Return [X, Y] of the center of cell containing provided text 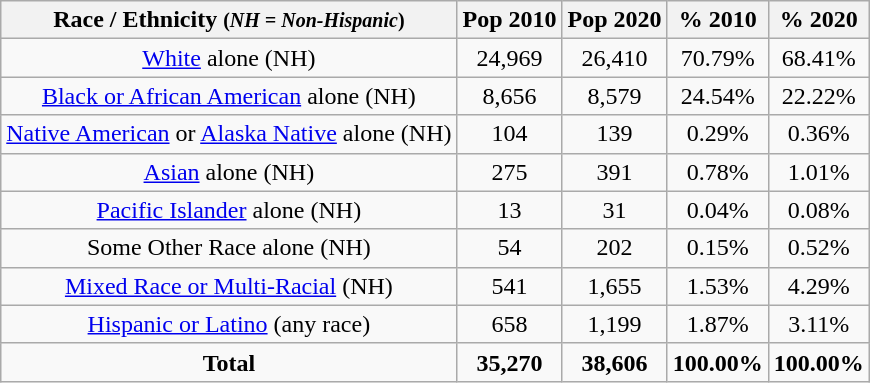
1.01% [818, 172]
54 [510, 248]
0.78% [718, 172]
22.22% [818, 96]
Total [229, 362]
Pop 2010 [510, 20]
% 2010 [718, 20]
68.41% [818, 58]
1.53% [718, 286]
Some Other Race alone (NH) [229, 248]
4.29% [818, 286]
13 [510, 210]
Pacific Islander alone (NH) [229, 210]
0.36% [818, 134]
0.29% [718, 134]
70.79% [718, 58]
0.15% [718, 248]
0.52% [818, 248]
104 [510, 134]
Native American or Alaska Native alone (NH) [229, 134]
24,969 [510, 58]
1,199 [614, 324]
541 [510, 286]
Hispanic or Latino (any race) [229, 324]
31 [614, 210]
26,410 [614, 58]
658 [510, 324]
24.54% [718, 96]
275 [510, 172]
0.08% [818, 210]
139 [614, 134]
0.04% [718, 210]
391 [614, 172]
202 [614, 248]
1,655 [614, 286]
1.87% [718, 324]
Black or African American alone (NH) [229, 96]
35,270 [510, 362]
8,579 [614, 96]
% 2020 [818, 20]
3.11% [818, 324]
White alone (NH) [229, 58]
Mixed Race or Multi-Racial (NH) [229, 286]
Race / Ethnicity (NH = Non-Hispanic) [229, 20]
38,606 [614, 362]
Asian alone (NH) [229, 172]
8,656 [510, 96]
Pop 2020 [614, 20]
